Identify which cell holds the provided text, then report its (X, Y) central coordinate. 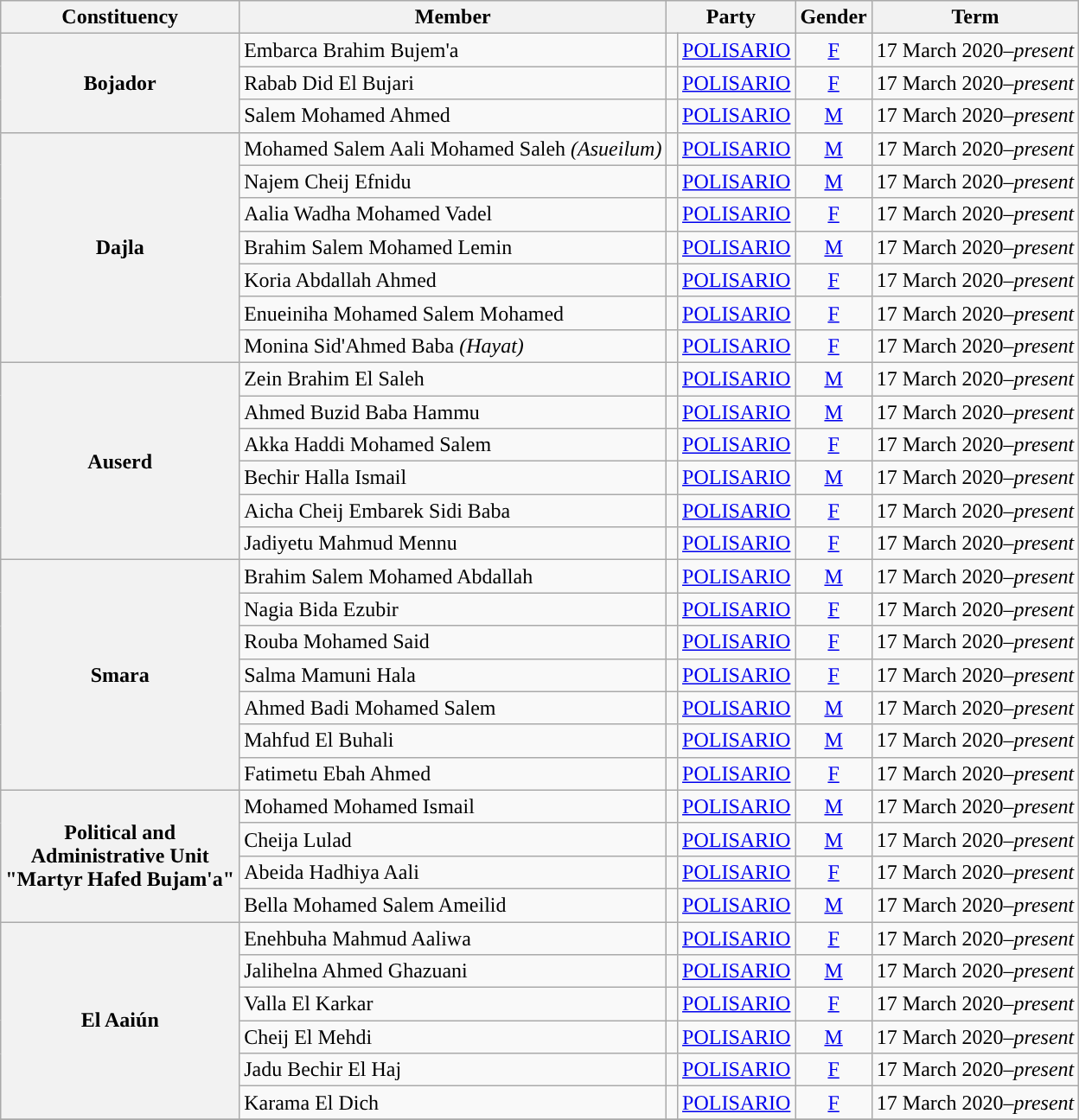
Koria Abdallah Ahmed (453, 280)
Monina Sid'Ahmed Baba (Hayat) (453, 346)
Mohamed Mohamed Ismail (453, 806)
Aicha Cheij Embarek Sidi Baba (453, 511)
Nagia Bida Ezubir (453, 609)
Cheij El Mehdi (453, 1037)
Mahfud El Buhali (453, 741)
Brahim Salem Mohamed Abdallah (453, 576)
Zein Brahim El Saleh (453, 379)
El Aaiún (120, 1020)
Rabab Did El Bujari (453, 83)
Auserd (120, 461)
Enueiniha Mohamed Salem Mohamed (453, 313)
Ahmed Buzid Baba Hammu (453, 412)
Valla El Karkar (453, 1004)
Jadiyetu Mahmud Mennu (453, 544)
Gender (833, 17)
Brahim Salem Mohamed Lemin (453, 247)
Term (975, 17)
Political andAdministrative Unit"Martyr Hafed Bujam'a" (120, 856)
Cheija Lulad (453, 839)
Enehbuha Mahmud Aaliwa (453, 938)
Najem Cheij Efnidu (453, 181)
Akka Haddi Mohamed Salem (453, 445)
Abeida Hadhiya Aali (453, 872)
Bojador (120, 83)
Rouba Mohamed Said (453, 642)
Embarca Brahim Bujem'a (453, 50)
Member (453, 17)
Salem Mohamed Ahmed (453, 116)
Salma Mamuni Hala (453, 675)
Karama El Dich (453, 1103)
Dajla (120, 247)
Constituency (120, 17)
Fatimetu Ebah Ahmed (453, 773)
Smara (120, 675)
Jalihelna Ahmed Ghazuani (453, 971)
Bella Mohamed Salem Ameilid (453, 905)
Bechir Halla Ismail (453, 478)
Jadu Bechir El Haj (453, 1070)
Mohamed Salem Aali Mohamed Saleh (Asueilum) (453, 149)
Party (731, 17)
Aalia Wadha Mohamed Vadel (453, 214)
Ahmed Badi Mohamed Salem (453, 708)
